Capture the cell that displays the provided text and extract its (X, Y) central coordinate. 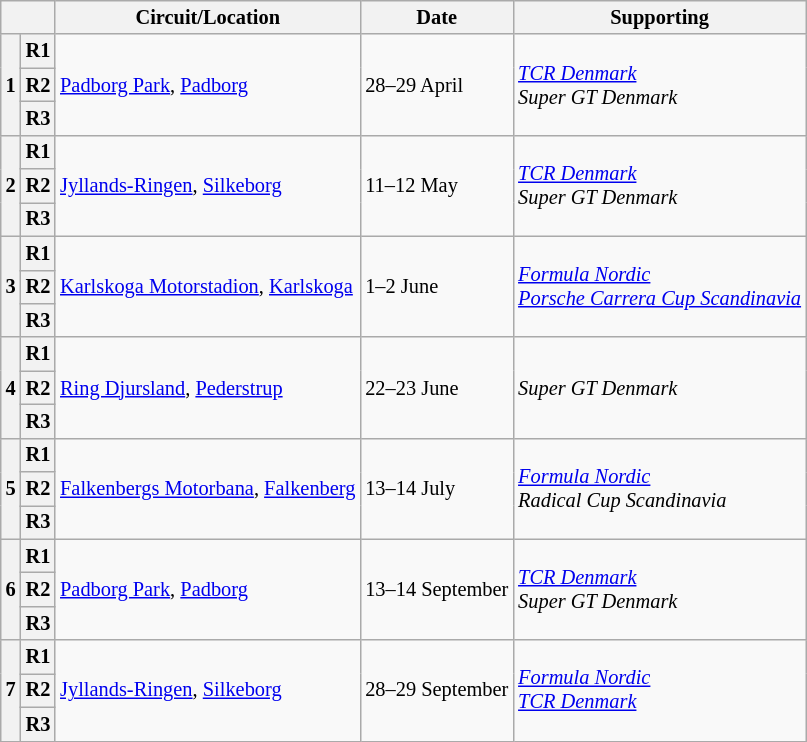
28–29 September (436, 690)
Formula NordicRadical Cup Scandinavia (660, 488)
13–14 July (436, 488)
28–29 April (436, 84)
2 (11, 186)
Supporting (660, 17)
1–2 June (436, 286)
4 (11, 388)
Falkenbergs Motorbana, Falkenberg (208, 488)
Date (436, 17)
7 (11, 690)
6 (11, 590)
Formula NordicPorsche Carrera Cup Scandinavia (660, 286)
11–12 May (436, 186)
Karlskoga Motorstadion, Karlskoga (208, 286)
Ring Djursland, Pederstrup (208, 388)
22–23 June (436, 388)
Circuit/Location (208, 17)
3 (11, 286)
Formula NordicTCR Denmark (660, 690)
Super GT Denmark (660, 388)
1 (11, 84)
13–14 September (436, 590)
5 (11, 488)
